Search for the cell housing the specified text and yield its (X, Y) center coordinate. 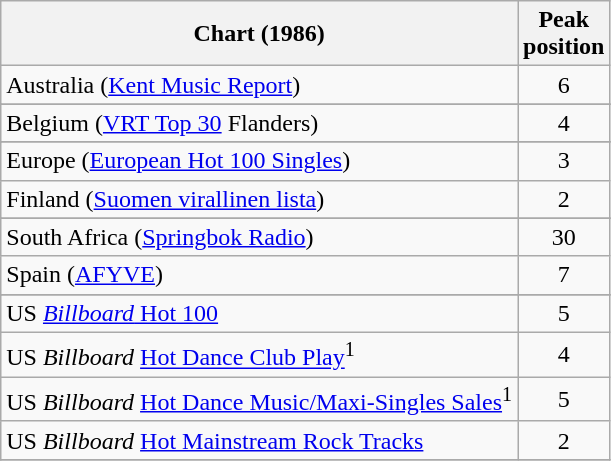
South Africa (Springbok Radio) (260, 237)
Australia (Kent Music Report) (260, 85)
US Billboard Hot Dance Music/Maxi-Singles Sales1 (260, 400)
US Billboard Hot 100 (260, 313)
Belgium (VRT Top 30 Flanders) (260, 123)
30 (564, 237)
3 (564, 161)
US Billboard Hot Mainstream Rock Tracks (260, 440)
6 (564, 85)
Europe (European Hot 100 Singles) (260, 161)
Peakposition (564, 34)
Spain (AFYVE) (260, 275)
Chart (1986) (260, 34)
7 (564, 275)
US Billboard Hot Dance Club Play1 (260, 354)
Finland (Suomen virallinen lista) (260, 199)
